Extract the [X, Y] coordinate from the center of the cell holding the provided text.  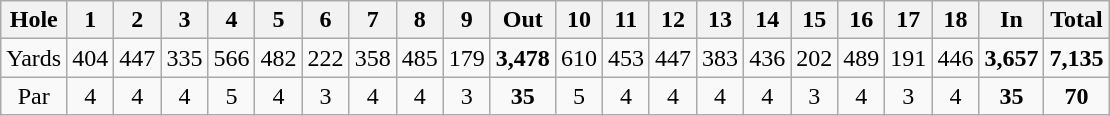
482 [278, 58]
9 [466, 20]
489 [862, 58]
383 [720, 58]
13 [720, 20]
404 [90, 58]
610 [578, 58]
485 [420, 58]
6 [326, 20]
10 [578, 20]
202 [814, 58]
446 [956, 58]
Par [34, 96]
11 [626, 20]
18 [956, 20]
222 [326, 58]
3,657 [1012, 58]
453 [626, 58]
191 [908, 58]
566 [232, 58]
358 [372, 58]
Out [522, 20]
2 [138, 20]
Yards [34, 58]
Total [1076, 20]
8 [420, 20]
15 [814, 20]
Hole [34, 20]
1 [90, 20]
70 [1076, 96]
12 [672, 20]
14 [768, 20]
436 [768, 58]
179 [466, 58]
16 [862, 20]
3,478 [522, 58]
17 [908, 20]
7,135 [1076, 58]
335 [184, 58]
7 [372, 20]
In [1012, 20]
